Search for the cell housing the specified text and yield its (x, y) center coordinate. 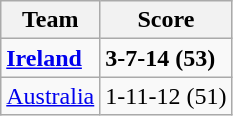
Score (166, 20)
1-11-12 (51) (166, 96)
Ireland (50, 58)
Team (50, 20)
3-7-14 (53) (166, 58)
Australia (50, 96)
